Scan for the cell matching the given text and deliver its (x, y) coordinate at center. 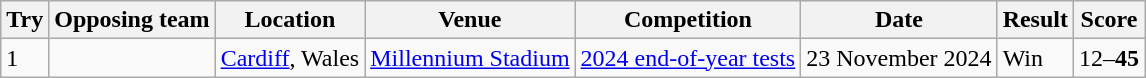
1 (25, 58)
Venue (470, 20)
Date (899, 20)
Win (1035, 58)
Result (1035, 20)
Opposing team (132, 20)
12–45 (1110, 58)
Cardiff, Wales (290, 58)
Location (290, 20)
Millennium Stadium (470, 58)
Try (25, 20)
Score (1110, 20)
23 November 2024 (899, 58)
2024 end-of-year tests (688, 58)
Competition (688, 20)
